From the cell containing the given text, extract its center point as [x, y] coordinate. 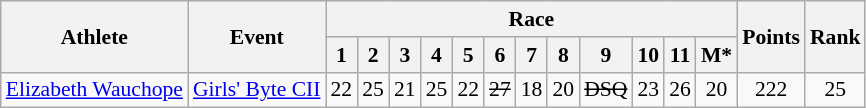
Points [771, 36]
27 [500, 90]
Girls' Byte CII [257, 90]
10 [649, 55]
8 [563, 55]
23 [649, 90]
Elizabeth Wauchope [94, 90]
9 [606, 55]
6 [500, 55]
Race [532, 19]
Event [257, 36]
18 [532, 90]
26 [680, 90]
M* [716, 55]
Rank [836, 36]
21 [405, 90]
4 [437, 55]
5 [468, 55]
222 [771, 90]
Athlete [94, 36]
7 [532, 55]
3 [405, 55]
DSQ [606, 90]
1 [342, 55]
2 [373, 55]
11 [680, 55]
